Provide the [X, Y] coordinate of the cell's center where the given text is located.  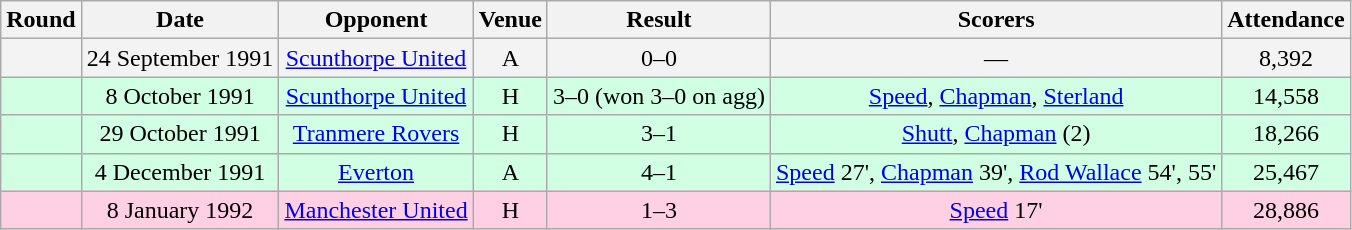
18,266 [1286, 134]
Speed, Chapman, Sterland [996, 96]
3–0 (won 3–0 on agg) [658, 96]
Manchester United [376, 210]
Scorers [996, 20]
25,467 [1286, 172]
— [996, 58]
8 January 1992 [180, 210]
Opponent [376, 20]
Attendance [1286, 20]
Venue [510, 20]
Tranmere Rovers [376, 134]
8 October 1991 [180, 96]
14,558 [1286, 96]
Round [41, 20]
1–3 [658, 210]
24 September 1991 [180, 58]
4–1 [658, 172]
Everton [376, 172]
Shutt, Chapman (2) [996, 134]
8,392 [1286, 58]
0–0 [658, 58]
Result [658, 20]
3–1 [658, 134]
28,886 [1286, 210]
Date [180, 20]
Speed 27', Chapman 39', Rod Wallace 54', 55' [996, 172]
4 December 1991 [180, 172]
29 October 1991 [180, 134]
Speed 17' [996, 210]
